Determine the [X, Y] coordinate at the center of the cell enclosing the given text.  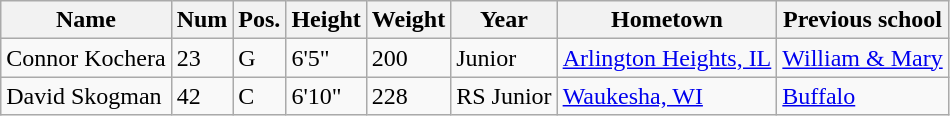
William & Mary [862, 58]
Weight [408, 20]
228 [408, 96]
23 [202, 58]
RS Junior [504, 96]
Height [326, 20]
Buffalo [862, 96]
6'10" [326, 96]
Num [202, 20]
C [260, 96]
Previous school [862, 20]
Waukesha, WI [667, 96]
Arlington Heights, IL [667, 58]
Year [504, 20]
Hometown [667, 20]
Junior [504, 58]
42 [202, 96]
David Skogman [86, 96]
Pos. [260, 20]
Connor Kochera [86, 58]
Name [86, 20]
G [260, 58]
200 [408, 58]
6'5" [326, 58]
